Determine the (X, Y) coordinate at the center of the cell enclosing the given text.  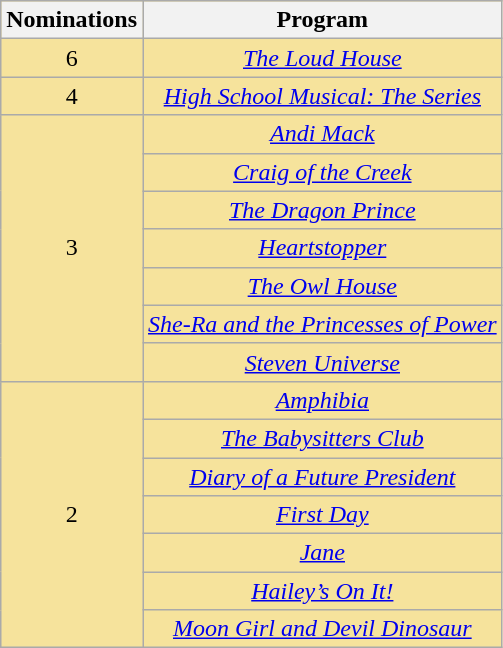
The Dragon Prince (322, 210)
6 (72, 58)
First Day (322, 515)
Steven Universe (322, 362)
Jane (322, 553)
Heartstopper (322, 248)
2 (72, 514)
The Babysitters Club (322, 438)
Craig of the Creek (322, 172)
Hailey’s On It! (322, 591)
The Loud House (322, 58)
Diary of a Future President (322, 477)
3 (72, 248)
High School Musical: The Series (322, 96)
She-Ra and the Princesses of Power (322, 324)
Amphibia (322, 400)
4 (72, 96)
Moon Girl and Devil Dinosaur (322, 629)
Program (322, 20)
Nominations (72, 20)
The Owl House (322, 286)
Andi Mack (322, 134)
